Identify which cell holds the provided text, then report its (X, Y) central coordinate. 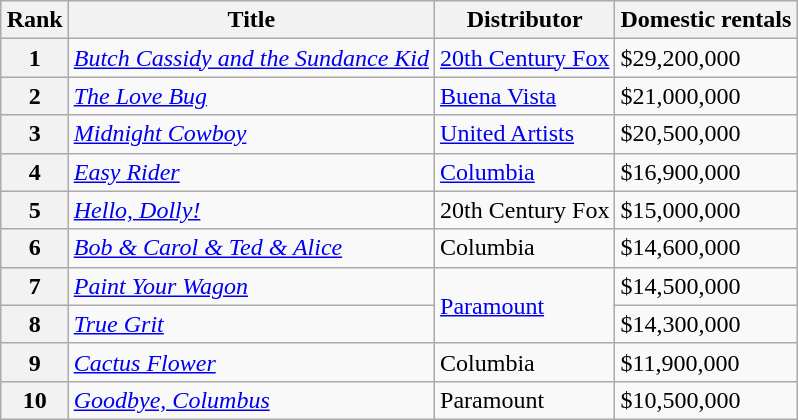
True Grit (251, 324)
1 (34, 58)
6 (34, 248)
$14,300,000 (706, 324)
3 (34, 134)
Goodbye, Columbus (251, 400)
$16,900,000 (706, 172)
$14,600,000 (706, 248)
$10,500,000 (706, 400)
Easy Rider (251, 172)
United Artists (525, 134)
5 (34, 210)
Cactus Flower (251, 362)
$20,500,000 (706, 134)
The Love Bug (251, 96)
Distributor (525, 20)
Title (251, 20)
$29,200,000 (706, 58)
Buena Vista (525, 96)
9 (34, 362)
7 (34, 286)
Bob & Carol & Ted & Alice (251, 248)
Paint Your Wagon (251, 286)
Butch Cassidy and the Sundance Kid (251, 58)
Domestic rentals (706, 20)
Midnight Cowboy (251, 134)
$11,900,000 (706, 362)
$15,000,000 (706, 210)
$21,000,000 (706, 96)
Hello, Dolly! (251, 210)
$14,500,000 (706, 286)
Rank (34, 20)
10 (34, 400)
2 (34, 96)
8 (34, 324)
4 (34, 172)
